From the cell containing the given text, extract its center point as (X, Y) coordinate. 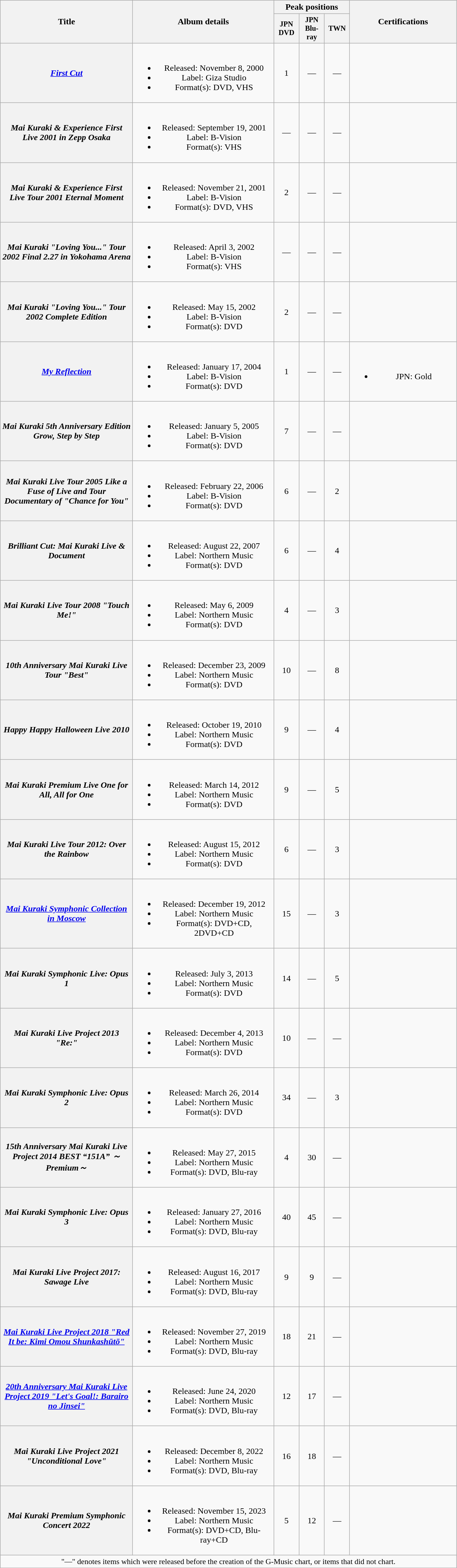
Mai Kuraki Symphonic Live: Opus 3 (66, 1217)
Mai Kuraki Premium Symphonic Concert 2022 (66, 1520)
Released: February 22, 2006Label: B-VisionFormat(s): DVD (204, 491)
Brilliant Cut: Mai Kuraki Live & Document (66, 550)
Released: November 15, 2023Label: Northern MusicFormat(s): DVD+CD, Blu-ray+CD (204, 1520)
Mai Kuraki Live Project 2017: Sawage Live (66, 1277)
Released: August 15, 2012Label: Northern MusicFormat(s): DVD (204, 849)
20th Anniversary Mai Kuraki Live Project 2019 "Let's Goal!: Barairo no Jinsei" (66, 1396)
Mai Kuraki Live Project 2021 "Unconditional Love" (66, 1456)
30 (312, 1157)
Mai Kuraki Live Tour 2005 Like a Fuse of Live and Tour Documentary of "Chance for You" (66, 491)
Released: July 3, 2013Label: Northern MusicFormat(s): DVD (204, 978)
7 (286, 431)
First Cut (66, 73)
8 (337, 670)
17 (312, 1396)
14 (286, 978)
Mai Kuraki & Experience First Live Tour 2001 Eternal Moment (66, 192)
21 (312, 1337)
45 (312, 1217)
Peak positions (312, 7)
Released: November 21, 2001Label: B-VisionFormat(s): DVD, VHS (204, 192)
JPNBlu-ray (312, 29)
Released: May 15, 2002Label: B-VisionFormat(s): DVD (204, 312)
Released: December 19, 2012Label: Northern MusicFormat(s): DVD+CD, 2DVD+CD (204, 914)
Mai Kuraki Live Project 2018 "Red It be: Kimi Omou Shunkashūtō" (66, 1337)
Mai Kuraki Live Project 2013 "Re:" (66, 1038)
Released: October 19, 2010Label: Northern MusicFormat(s): DVD (204, 730)
My Reflection (66, 372)
Released: March 14, 2012Label: Northern MusicFormat(s): DVD (204, 789)
Title (66, 22)
Mai Kuraki "Loving You..." Tour 2002 Complete Edition (66, 312)
Released: August 16, 2017Label: Northern MusicFormat(s): DVD, Blu-ray (204, 1277)
Released: May 6, 2009Label: Northern MusicFormat(s): DVD (204, 610)
Mai Kuraki Premium Live One for All, All for One (66, 789)
16 (286, 1456)
Released: September 19, 2001Label: B-VisionFormat(s): VHS (204, 133)
Released: December 23, 2009Label: Northern MusicFormat(s): DVD (204, 670)
Album details (204, 22)
TWN (337, 29)
Released: January 5, 2005Label: B-VisionFormat(s): DVD (204, 431)
15th Anniversary Mai Kuraki Live Project 2014 BEST “151A” ～Premium～ (66, 1157)
Released: December 8, 2022Label: Northern MusicFormat(s): DVD, Blu-ray (204, 1456)
Released: November 27, 2019Label: Northern MusicFormat(s): DVD, Blu-ray (204, 1337)
15 (286, 914)
Released: January 27, 2016Label: Northern MusicFormat(s): DVD, Blu-ray (204, 1217)
Mai Kuraki Live Tour 2008 "Touch Me!" (66, 610)
"—" denotes items which were released before the creation of the G-Music chart, or items that did not chart. (228, 1562)
Mai Kuraki Symphonic Collection in Moscow (66, 914)
Mai Kuraki Symphonic Live: Opus 1 (66, 978)
10th Anniversary Mai Kuraki Live Tour "Best" (66, 670)
Mai Kuraki & Experience First Live 2001 in Zepp Osaka (66, 133)
Mai Kuraki Symphonic Live: Opus 2 (66, 1098)
40 (286, 1217)
Released: April 3, 2002Label: B-VisionFormat(s): VHS (204, 252)
Released: January 17, 2004Label: B-VisionFormat(s): DVD (204, 372)
Released: May 27, 2015Label: Northern MusicFormat(s): DVD, Blu-ray (204, 1157)
34 (286, 1098)
Released: August 22, 2007Label: Northern MusicFormat(s): DVD (204, 550)
Released: March 26, 2014Label: Northern MusicFormat(s): DVD (204, 1098)
Released: November 8, 2000Label: Giza StudioFormat(s): DVD, VHS (204, 73)
Mai Kuraki "Loving You..." Tour 2002 Final 2.27 in Yokohama Arena (66, 252)
Certifications (403, 22)
JPNDVD (286, 29)
Released: June 24, 2020Label: Northern MusicFormat(s): DVD, Blu-ray (204, 1396)
Happy Happy Halloween Live 2010 (66, 730)
Mai Kuraki 5th Anniversary Edition Grow, Step by Step (66, 431)
JPN: Gold (403, 372)
Released: December 4, 2013Label: Northern MusicFormat(s): DVD (204, 1038)
Mai Kuraki Live Tour 2012: Over the Rainbow (66, 849)
